Identify which cell holds the provided text, then report its [X, Y] central coordinate. 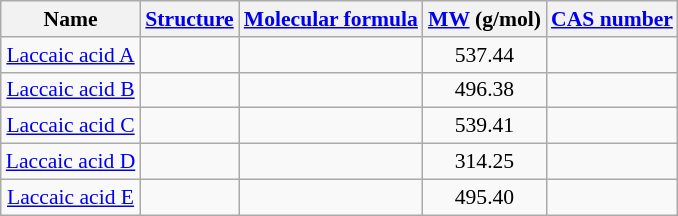
MW (g/mol) [484, 19]
539.41 [484, 126]
Structure [189, 19]
Laccaic acid E [71, 197]
Molecular formula [331, 19]
Name [71, 19]
537.44 [484, 55]
314.25 [484, 162]
CAS number [612, 19]
Laccaic acid A [71, 55]
Laccaic acid D [71, 162]
Laccaic acid B [71, 90]
496.38 [484, 90]
Laccaic acid C [71, 126]
495.40 [484, 197]
